Determine the (X, Y) coordinate at the center of the cell enclosing the given text.  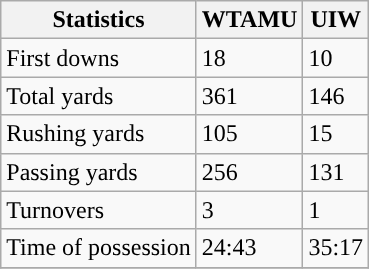
First downs (99, 58)
Time of possession (99, 248)
Total yards (99, 96)
Turnovers (99, 210)
10 (336, 58)
256 (250, 172)
105 (250, 134)
Statistics (99, 20)
18 (250, 58)
WTAMU (250, 20)
3 (250, 210)
UIW (336, 20)
35:17 (336, 248)
24:43 (250, 248)
1 (336, 210)
15 (336, 134)
146 (336, 96)
Rushing yards (99, 134)
Passing yards (99, 172)
361 (250, 96)
131 (336, 172)
